Scan for the cell matching the given text and deliver its (X, Y) coordinate at center. 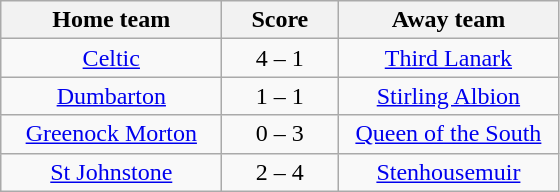
Third Lanark (448, 58)
Home team (112, 20)
4 – 1 (280, 58)
1 – 1 (280, 96)
Stenhousemuir (448, 172)
2 – 4 (280, 172)
0 – 3 (280, 134)
Queen of the South (448, 134)
Away team (448, 20)
Score (280, 20)
Greenock Morton (112, 134)
St Johnstone (112, 172)
Dumbarton (112, 96)
Stirling Albion (448, 96)
Celtic (112, 58)
